Output the [X, Y] coordinate of the center of the cell containing the given text.  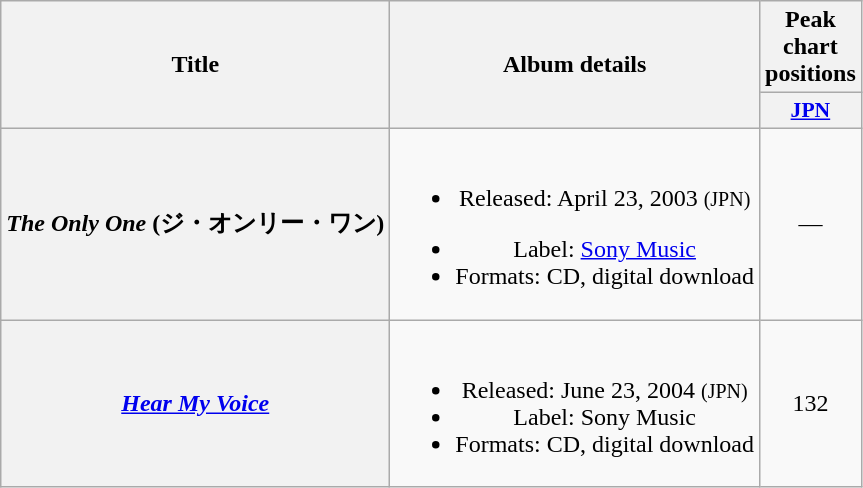
— [811, 224]
Title [196, 65]
Hear My Voice [196, 404]
The Only One (ジ・オンリー・ワン) [196, 224]
JPN [811, 111]
Released: June 23, 2004 (JPN)Label: Sony MusicFormats: CD, digital download [575, 404]
Peak chart positions [811, 47]
Released: April 23, 2003 (JPN)Label: Sony MusicFormats: CD, digital download [575, 224]
132 [811, 404]
Album details [575, 65]
